Find where the given text appears and provide that cell's center as [x, y] coordinate. 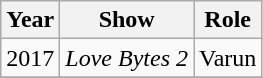
Year [30, 20]
Varun [228, 58]
Role [228, 20]
Show [127, 20]
Love Bytes 2 [127, 58]
2017 [30, 58]
